Return (x, y) of the center of cell containing provided text 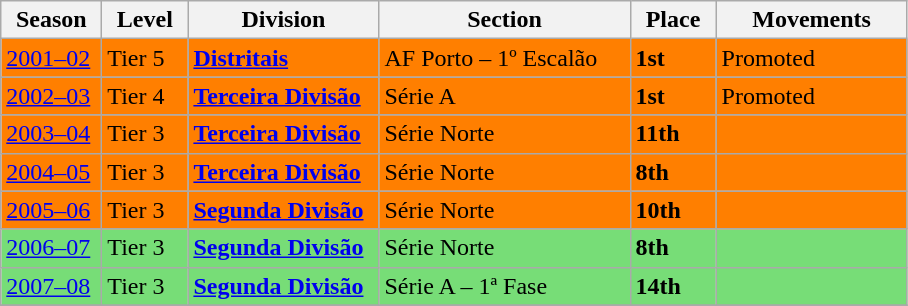
2002–03 (52, 96)
2007–08 (52, 286)
Movements (812, 20)
2004–05 (52, 172)
Série A (504, 96)
Tier 5 (145, 58)
AF Porto – 1º Escalão (504, 58)
Tier 4 (145, 96)
10th (673, 210)
Season (52, 20)
2001–02 (52, 58)
Série A – 1ª Fase (504, 286)
Level (145, 20)
2006–07 (52, 248)
14th (673, 286)
Distritais (284, 58)
Division (284, 20)
11th (673, 134)
2005–06 (52, 210)
Place (673, 20)
Section (504, 20)
2003–04 (52, 134)
